Scan for the cell matching the given text and deliver its (X, Y) coordinate at center. 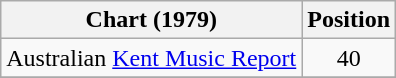
Position (349, 20)
40 (349, 58)
Chart (1979) (152, 20)
Australian Kent Music Report (152, 58)
